Extract the [x, y] coordinate from the center of the cell holding the provided text.  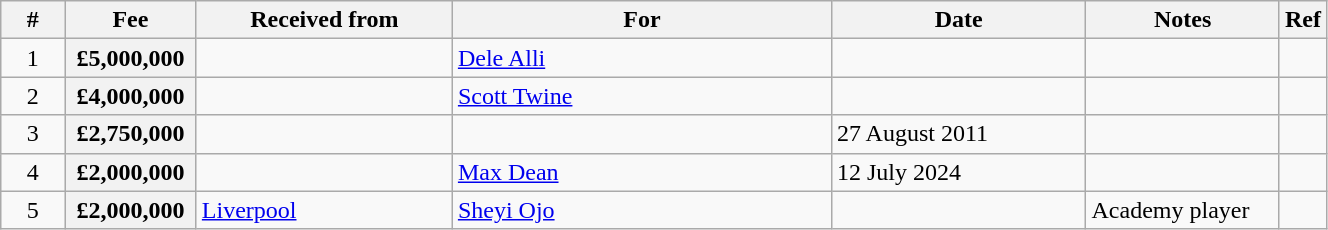
12 July 2024 [958, 172]
3 [33, 134]
Scott Twine [642, 96]
1 [33, 58]
2 [33, 96]
Max Dean [642, 172]
Date [958, 20]
4 [33, 172]
Ref [1302, 20]
£2,750,000 [131, 134]
5 [33, 210]
For [642, 20]
Liverpool [324, 210]
£4,000,000 [131, 96]
Academy player [1182, 210]
Dele Alli [642, 58]
£5,000,000 [131, 58]
Received from [324, 20]
Fee [131, 20]
Notes [1182, 20]
# [33, 20]
27 August 2011 [958, 134]
Sheyi Ojo [642, 210]
